Determine the (X, Y) coordinate at the center of the cell enclosing the given text.  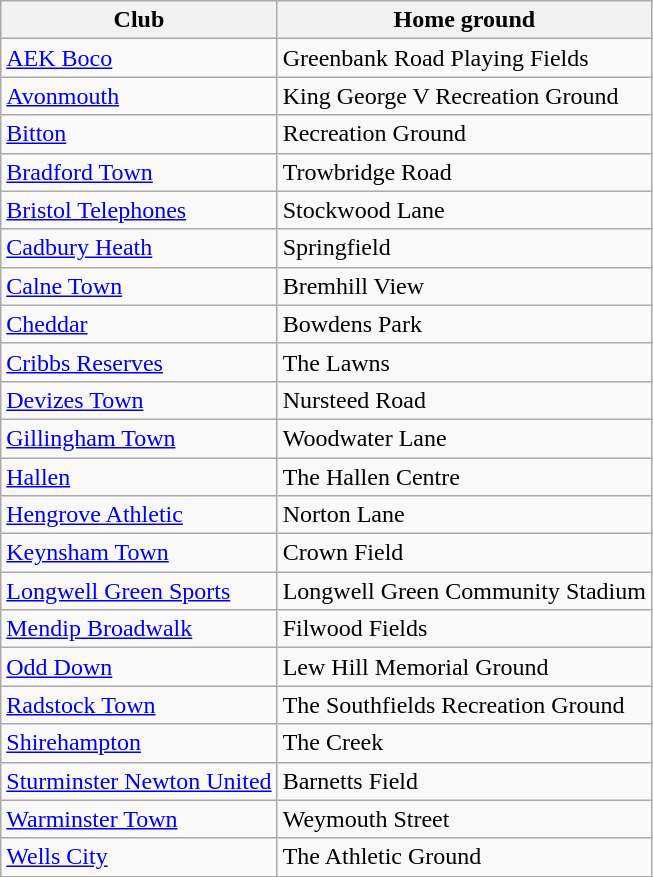
Calne Town (139, 286)
Mendip Broadwalk (139, 629)
Crown Field (464, 553)
Greenbank Road Playing Fields (464, 58)
Recreation Ground (464, 134)
Barnetts Field (464, 781)
Hallen (139, 477)
Cadbury Heath (139, 248)
Club (139, 20)
Cribbs Reserves (139, 362)
Norton Lane (464, 515)
Gillingham Town (139, 438)
Filwood Fields (464, 629)
Bowdens Park (464, 324)
Trowbridge Road (464, 172)
Shirehampton (139, 743)
Bremhill View (464, 286)
Bitton (139, 134)
Radstock Town (139, 705)
Lew Hill Memorial Ground (464, 667)
Longwell Green Community Stadium (464, 591)
The Southfields Recreation Ground (464, 705)
Cheddar (139, 324)
Odd Down (139, 667)
Home ground (464, 20)
Bristol Telephones (139, 210)
Avonmouth (139, 96)
Hengrove Athletic (139, 515)
Stockwood Lane (464, 210)
Longwell Green Sports (139, 591)
Weymouth Street (464, 819)
The Hallen Centre (464, 477)
Keynsham Town (139, 553)
Woodwater Lane (464, 438)
Nursteed Road (464, 400)
Sturminster Newton United (139, 781)
Springfield (464, 248)
AEK Boco (139, 58)
Bradford Town (139, 172)
Devizes Town (139, 400)
The Creek (464, 743)
The Lawns (464, 362)
King George V Recreation Ground (464, 96)
The Athletic Ground (464, 857)
Wells City (139, 857)
Warminster Town (139, 819)
